Return the [X, Y] coordinate for the center point of the cell that contains the specified text.  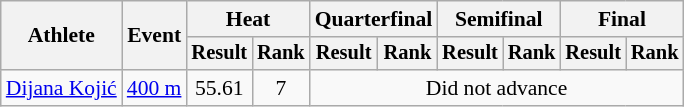
Athlete [62, 36]
400 m [154, 88]
Semifinal [498, 19]
Dijana Kojić [62, 88]
Quarterfinal [374, 19]
55.61 [219, 88]
Event [154, 36]
7 [281, 88]
Did not advance [497, 88]
Final [622, 19]
Heat [248, 19]
